Return [X, Y] of the center of cell containing provided text 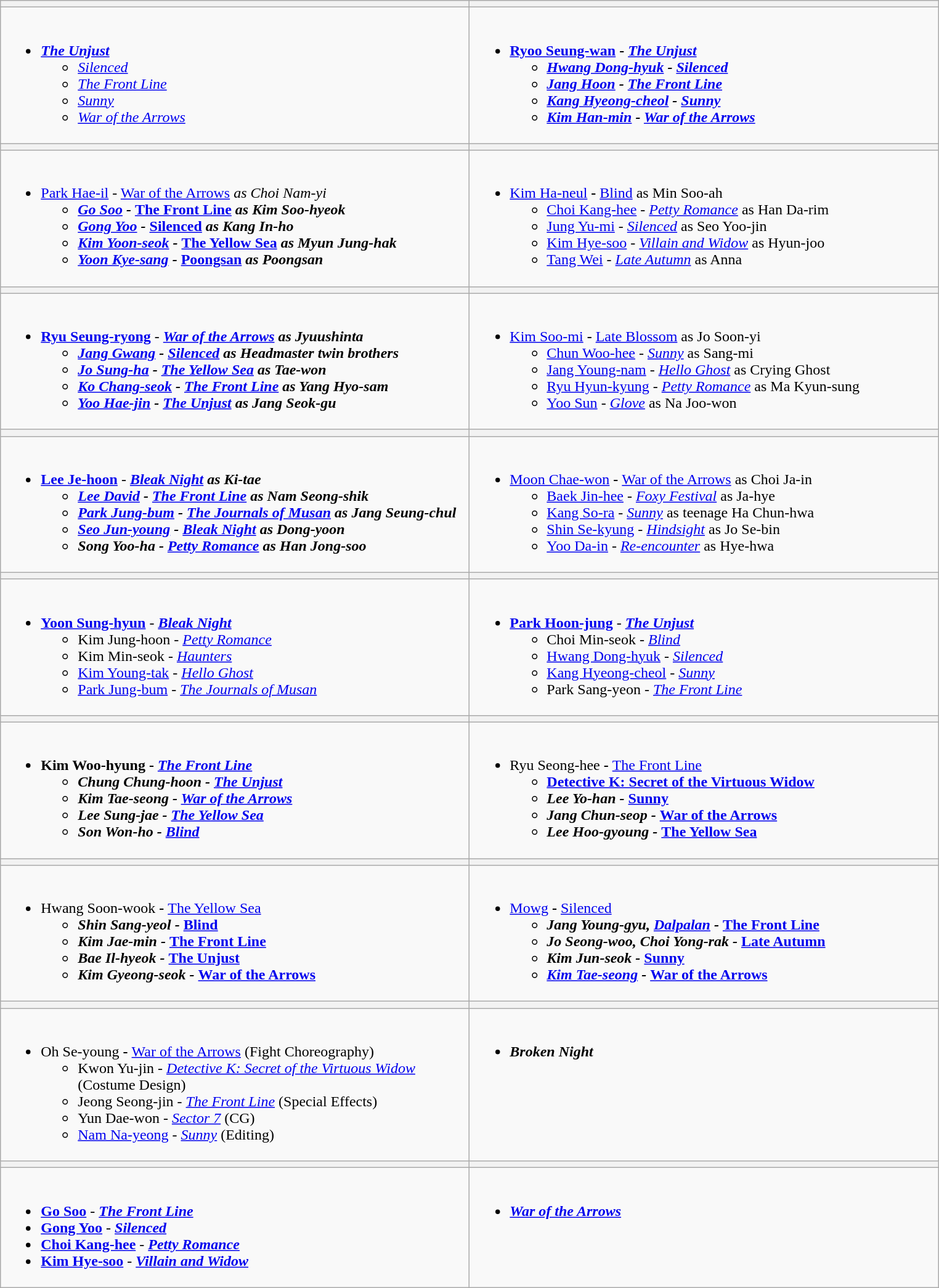
Kim Woo-hyung - The Front LineChung Chung-hoon - The UnjustKim Tae-seong - War of the ArrowsLee Sung-jae - The Yellow SeaSon Won-ho - Blind [235, 790]
Ryoo Seung-wan - The UnjustHwang Dong-hyuk - SilencedJang Hoon - The Front LineKang Hyeong-cheol - SunnyKim Han-min - War of the Arrows [704, 75]
Go Soo - The Front LineGong Yoo - SilencedChoi Kang-hee - Petty RomanceKim Hye-soo - Villain and Widow [235, 1228]
Park Hoon-jung - The UnjustChoi Min-seok - BlindHwang Dong-hyuk - SilencedKang Hyeong-cheol - SunnyPark Sang-yeon - The Front Line [704, 647]
War of the Arrows [704, 1228]
The UnjustSilencedThe Front LineSunnyWar of the Arrows [235, 75]
Yoon Sung-hyun - Bleak NightKim Jung-hoon - Petty RomanceKim Min-seok - HauntersKim Young-tak - Hello GhostPark Jung-bum - The Journals of Musan [235, 647]
Hwang Soon-wook - The Yellow SeaShin Sang-yeol - BlindKim Jae-min - The Front LineBae Il-hyeok - The UnjustKim Gyeong-seok - War of the Arrows [235, 934]
Broken Night [704, 1085]
